From the cell containing the given text, extract its center point as [x, y] coordinate. 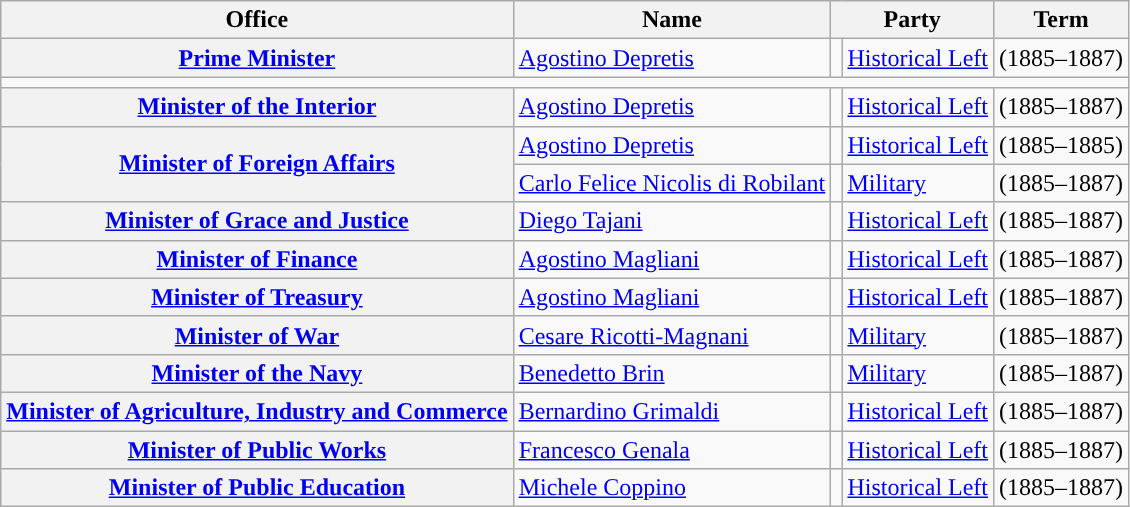
Name [672, 20]
Minister of Foreign Affairs [257, 164]
Minister of Finance [257, 259]
Minister of Grace and Justice [257, 221]
Party [912, 20]
Francesco Genala [672, 449]
Minister of the Navy [257, 373]
Cesare Ricotti-Magnani [672, 335]
Carlo Felice Nicolis di Robilant [672, 183]
Minister of Public Works [257, 449]
Prime Minister [257, 58]
Office [257, 20]
Bernardino Grimaldi [672, 411]
Minister of War [257, 335]
Term [1062, 20]
Minister of Treasury [257, 297]
Michele Coppino [672, 488]
Minister of Public Education [257, 488]
(1885–1885) [1062, 145]
Minister of the Interior [257, 107]
Diego Tajani [672, 221]
Minister of Agriculture, Industry and Commerce [257, 411]
Benedetto Brin [672, 373]
